Pinpoint the cell where the given text exists, returning its (x, y) midpoint coordinate. 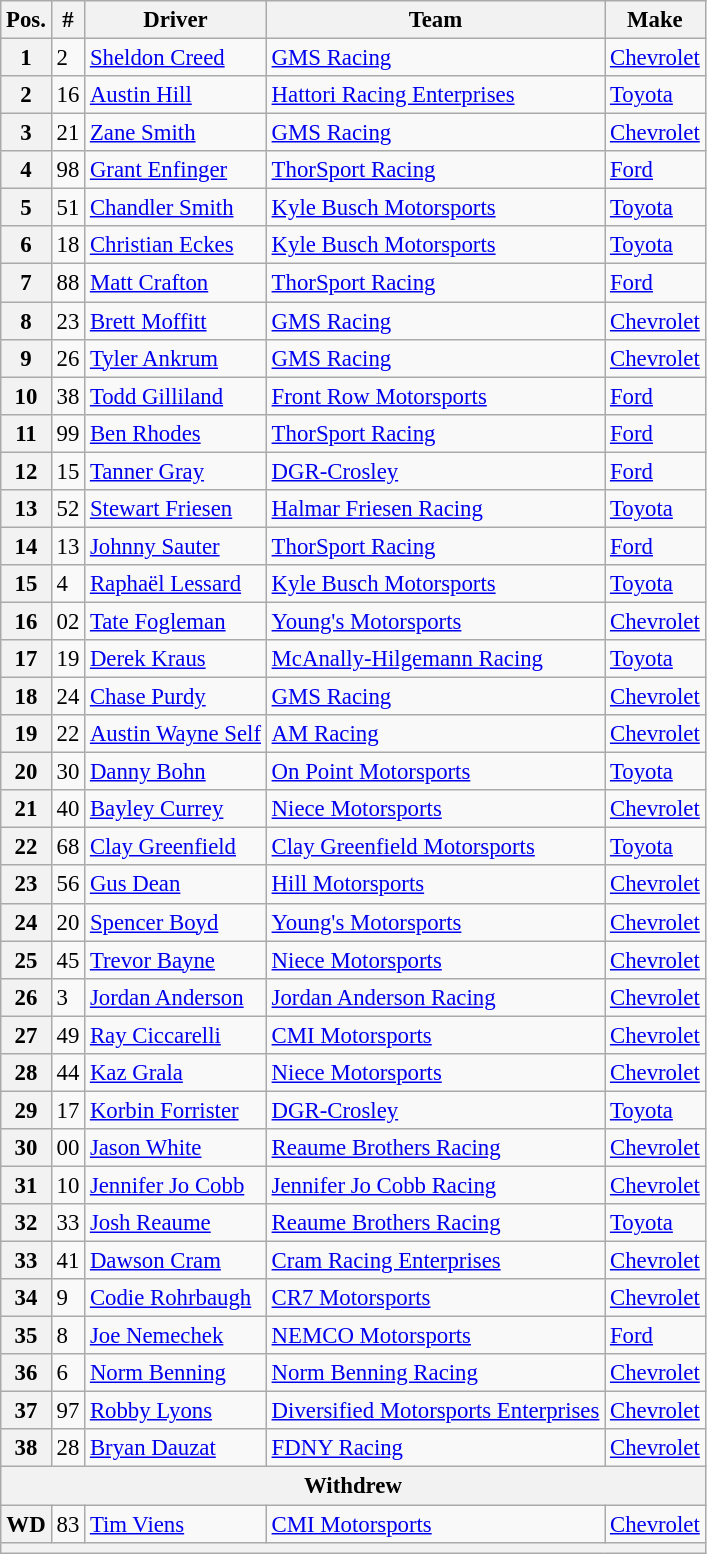
Cram Racing Enterprises (435, 1261)
Bayley Currey (176, 809)
51 (68, 208)
Zane Smith (176, 133)
Trevor Bayne (176, 960)
Korbin Forrister (176, 1110)
Gus Dean (176, 885)
Robby Lyons (176, 1411)
Clay Greenfield Motorsports (435, 847)
Derek Kraus (176, 659)
Chandler Smith (176, 208)
49 (68, 1035)
Brett Moffitt (176, 321)
02 (68, 621)
Jordan Anderson Racing (435, 997)
27 (26, 1035)
Jennifer Jo Cobb Racing (435, 1185)
Todd Gilliland (176, 396)
36 (26, 1373)
Norm Benning Racing (435, 1373)
AM Racing (435, 734)
Diversified Motorsports Enterprises (435, 1411)
Tate Fogleman (176, 621)
Johnny Sauter (176, 546)
Jason White (176, 1148)
WD (26, 1524)
CR7 Motorsports (435, 1298)
Joe Nemechek (176, 1336)
14 (26, 546)
# (68, 20)
Spencer Boyd (176, 922)
44 (68, 1073)
Tanner Gray (176, 471)
Chase Purdy (176, 697)
On Point Motorsports (435, 772)
52 (68, 509)
Stewart Friesen (176, 509)
Driver (176, 20)
Josh Reaume (176, 1223)
Ben Rhodes (176, 433)
Jennifer Jo Cobb (176, 1185)
1 (26, 58)
Grant Enfinger (176, 170)
29 (26, 1110)
37 (26, 1411)
Pos. (26, 20)
88 (68, 283)
FDNY Racing (435, 1449)
11 (26, 433)
25 (26, 960)
45 (68, 960)
Clay Greenfield (176, 847)
98 (68, 170)
32 (26, 1223)
31 (26, 1185)
Jordan Anderson (176, 997)
Tyler Ankrum (176, 358)
00 (68, 1148)
Halmar Friesen Racing (435, 509)
Austin Wayne Self (176, 734)
Danny Bohn (176, 772)
34 (26, 1298)
12 (26, 471)
Austin Hill (176, 95)
7 (26, 283)
NEMCO Motorsports (435, 1336)
Ray Ciccarelli (176, 1035)
56 (68, 885)
Christian Eckes (176, 245)
Norm Benning (176, 1373)
Hill Motorsports (435, 885)
Withdrew (353, 1486)
35 (26, 1336)
97 (68, 1411)
Front Row Motorsports (435, 396)
83 (68, 1524)
Tim Viens (176, 1524)
Hattori Racing Enterprises (435, 95)
Matt Crafton (176, 283)
McAnally-Hilgemann Racing (435, 659)
40 (68, 809)
Dawson Cram (176, 1261)
Team (435, 20)
Raphaël Lessard (176, 584)
Codie Rohrbaugh (176, 1298)
5 (26, 208)
41 (68, 1261)
Kaz Grala (176, 1073)
99 (68, 433)
Bryan Dauzat (176, 1449)
Sheldon Creed (176, 58)
68 (68, 847)
Make (655, 20)
